Locate the cell with the specified text and output its (X, Y) center coordinate. 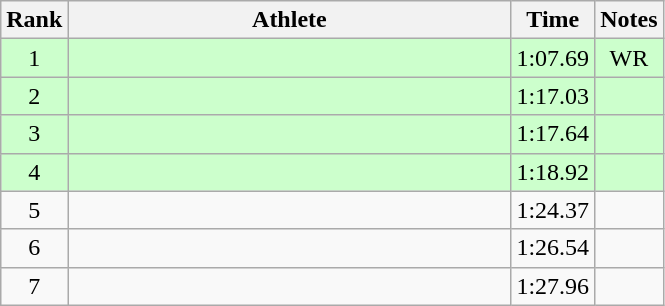
1:18.92 (553, 172)
5 (34, 210)
Athlete (290, 20)
1:24.37 (553, 210)
1:27.96 (553, 286)
2 (34, 96)
1 (34, 58)
Time (553, 20)
WR (629, 58)
Notes (629, 20)
6 (34, 248)
1:17.64 (553, 134)
4 (34, 172)
1:07.69 (553, 58)
1:17.03 (553, 96)
7 (34, 286)
Rank (34, 20)
3 (34, 134)
1:26.54 (553, 248)
